Provide the [x, y] coordinate of the cell's center where the given text is located.  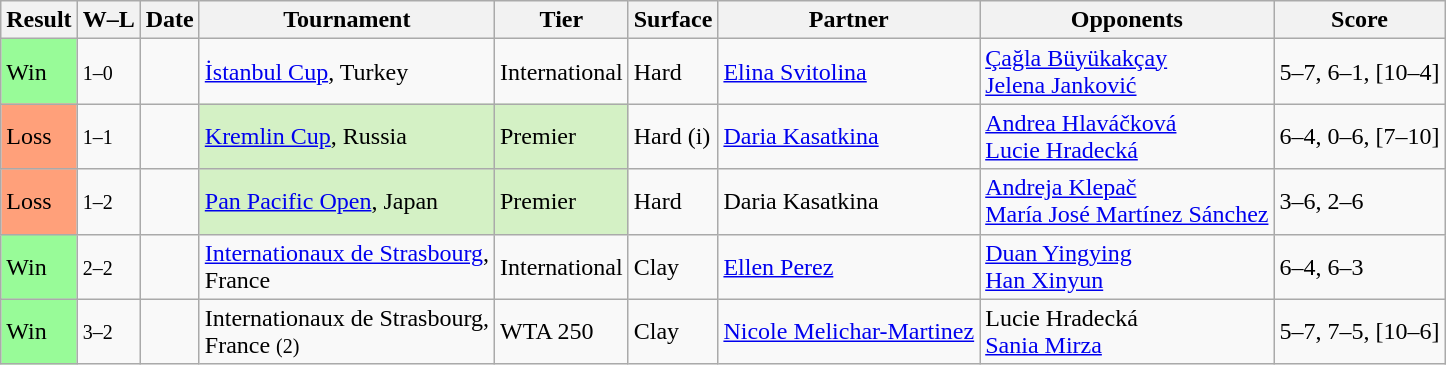
WTA 250 [561, 332]
6–4, 6–3 [1360, 266]
Score [1360, 20]
1–2 [108, 202]
Ellen Perez [849, 266]
Andreja Klepač María José Martínez Sánchez [1127, 202]
Partner [849, 20]
1–0 [108, 72]
Nicole Melichar-Martinez [849, 332]
Kremlin Cup, Russia [346, 136]
Surface [673, 20]
3–6, 2–6 [1360, 202]
W–L [108, 20]
Date [170, 20]
5–7, 7–5, [10–6] [1360, 332]
Internationaux de Strasbourg, France (2) [346, 332]
Tournament [346, 20]
Tier [561, 20]
Opponents [1127, 20]
Result [39, 20]
5–7, 6–1, [10–4] [1360, 72]
Pan Pacific Open, Japan [346, 202]
Elina Svitolina [849, 72]
2–2 [108, 266]
Duan Yingying Han Xinyun [1127, 266]
3–2 [108, 332]
Internationaux de Strasbourg, France [346, 266]
Andrea Hlaváčková Lucie Hradecká [1127, 136]
Lucie Hradecká Sania Mirza [1127, 332]
6–4, 0–6, [7–10] [1360, 136]
Çağla Büyükakçay Jelena Janković [1127, 72]
1–1 [108, 136]
İstanbul Cup, Turkey [346, 72]
Hard (i) [673, 136]
